Identify which cell holds the provided text, then report its (x, y) central coordinate. 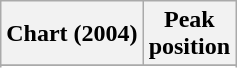
Peakposition (189, 34)
Chart (2004) (72, 34)
